Pinpoint the cell where the given text exists, returning its (X, Y) midpoint coordinate. 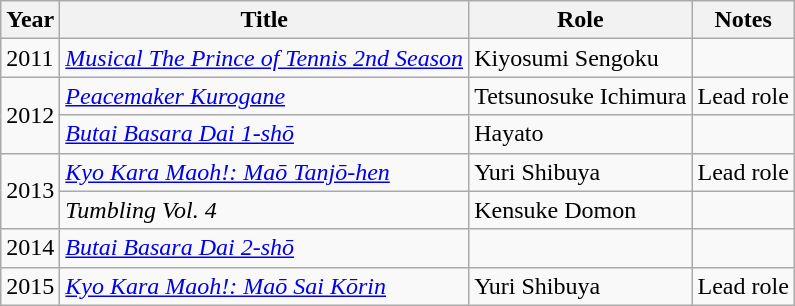
Tetsunosuke Ichimura (580, 96)
Year (30, 20)
2013 (30, 191)
Peacemaker Kurogane (264, 96)
Notes (743, 20)
Musical The Prince of Tennis 2nd Season (264, 58)
Butai Basara Dai 1-shō (264, 134)
Kensuke Domon (580, 210)
2011 (30, 58)
Tumbling Vol. 4 (264, 210)
2012 (30, 115)
Kyo Kara Maoh!: Maō Tanjō-hen (264, 172)
Role (580, 20)
Kyo Kara Maoh!: Maō Sai Kōrin (264, 286)
Hayato (580, 134)
Butai Basara Dai 2-shō (264, 248)
2014 (30, 248)
2015 (30, 286)
Title (264, 20)
Kiyosumi Sengoku (580, 58)
